Determine the (X, Y) coordinate at the center of the cell enclosing the given text.  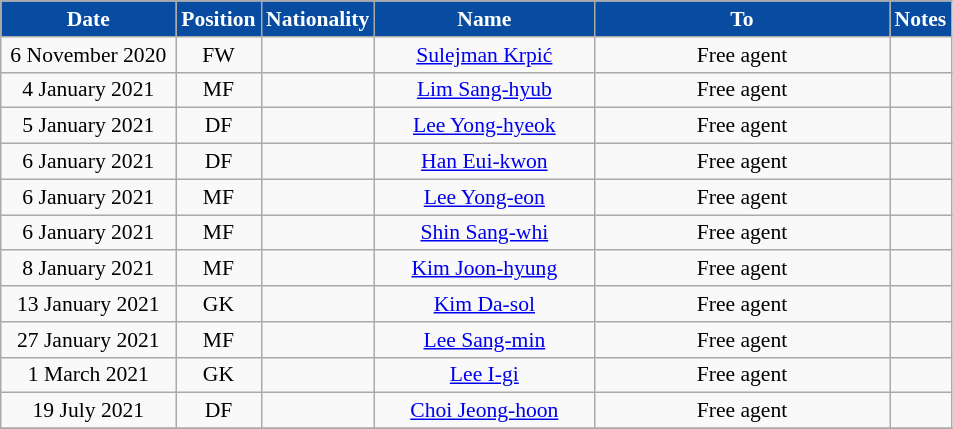
Sulejman Krpić (484, 55)
19 July 2021 (88, 411)
FW (218, 55)
Lee I-gi (484, 375)
27 January 2021 (88, 340)
13 January 2021 (88, 304)
Notes (921, 19)
8 January 2021 (88, 269)
1 March 2021 (88, 375)
Nationality (318, 19)
Lee Sang-min (484, 340)
6 November 2020 (88, 55)
5 January 2021 (88, 126)
Date (88, 19)
Shin Sang-whi (484, 233)
4 January 2021 (88, 90)
Lee Yong-eon (484, 197)
Lim Sang-hyub (484, 90)
Name (484, 19)
Kim Da-sol (484, 304)
Han Eui-kwon (484, 162)
Position (218, 19)
Lee Yong-hyeok (484, 126)
To (742, 19)
Kim Joon-hyung (484, 269)
Choi Jeong-hoon (484, 411)
